Pinpoint the cell where the given text exists, returning its (x, y) midpoint coordinate. 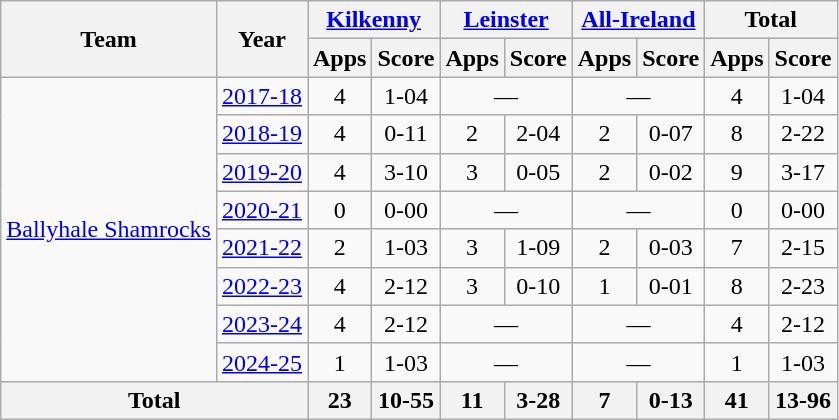
2020-21 (262, 210)
0-07 (671, 134)
2-23 (803, 286)
2024-25 (262, 362)
0-10 (538, 286)
0-02 (671, 172)
23 (340, 400)
Year (262, 39)
1-09 (538, 248)
13-96 (803, 400)
0-11 (406, 134)
2021-22 (262, 248)
0-05 (538, 172)
2-15 (803, 248)
2018-19 (262, 134)
2023-24 (262, 324)
9 (737, 172)
Team (109, 39)
2-22 (803, 134)
Ballyhale Shamrocks (109, 229)
3-10 (406, 172)
0-03 (671, 248)
3-28 (538, 400)
11 (472, 400)
3-17 (803, 172)
41 (737, 400)
Kilkenny (374, 20)
2-04 (538, 134)
2022-23 (262, 286)
2017-18 (262, 96)
0-01 (671, 286)
All-Ireland (638, 20)
Leinster (506, 20)
10-55 (406, 400)
0-13 (671, 400)
2019-20 (262, 172)
